Detect which cell encompasses the target text, then output its [X, Y] center coordinate. 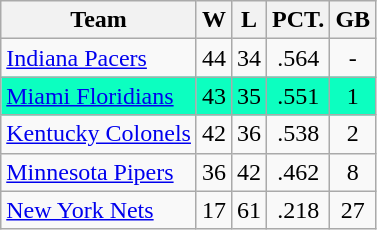
.538 [298, 134]
New York Nets [99, 210]
Miami Floridians [99, 96]
44 [214, 58]
Team [99, 20]
PCT. [298, 20]
W [214, 20]
.218 [298, 210]
- [353, 58]
.564 [298, 58]
17 [214, 210]
27 [353, 210]
.551 [298, 96]
35 [250, 96]
.462 [298, 172]
L [250, 20]
Indiana Pacers [99, 58]
61 [250, 210]
1 [353, 96]
Kentucky Colonels [99, 134]
8 [353, 172]
Minnesota Pipers [99, 172]
34 [250, 58]
2 [353, 134]
43 [214, 96]
GB [353, 20]
